Detect which cell encompasses the target text, then output its (X, Y) center coordinate. 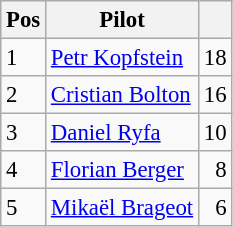
Florian Berger (122, 170)
4 (24, 170)
Petr Kopfstein (122, 58)
Pos (24, 20)
5 (24, 208)
1 (24, 58)
Daniel Ryfa (122, 133)
Pilot (122, 20)
18 (214, 58)
6 (214, 208)
16 (214, 95)
10 (214, 133)
Mikaël Brageot (122, 208)
Cristian Bolton (122, 95)
3 (24, 133)
2 (24, 95)
8 (214, 170)
